Return the (X, Y) coordinate for the center point of the cell that contains the specified text.  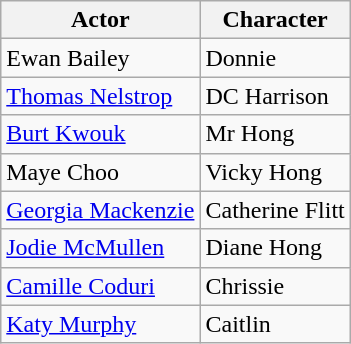
Katy Murphy (100, 324)
Georgia Mackenzie (100, 210)
Actor (100, 20)
Chrissie (275, 286)
Jodie McMullen (100, 248)
Vicky Hong (275, 172)
Diane Hong (275, 248)
Burt Kwouk (100, 134)
Donnie (275, 58)
DC Harrison (275, 96)
Maye Choo (100, 172)
Thomas Nelstrop (100, 96)
Character (275, 20)
Caitlin (275, 324)
Camille Coduri (100, 286)
Mr Hong (275, 134)
Catherine Flitt (275, 210)
Ewan Bailey (100, 58)
